Capture the cell that displays the provided text and extract its (x, y) central coordinate. 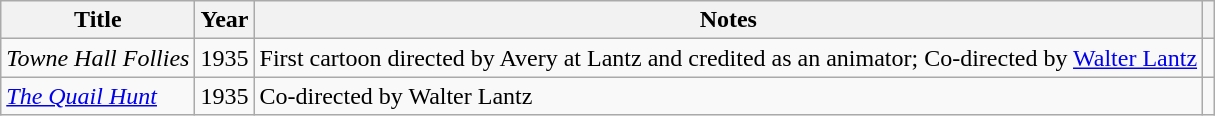
Year (224, 20)
First cartoon directed by Avery at Lantz and credited as an animator; Co-directed by Walter Lantz (728, 58)
The Quail Hunt (98, 96)
Title (98, 20)
Co-directed by Walter Lantz (728, 96)
Towne Hall Follies (98, 58)
Notes (728, 20)
